Return the (x, y) coordinate for the center point of the cell that contains the specified text.  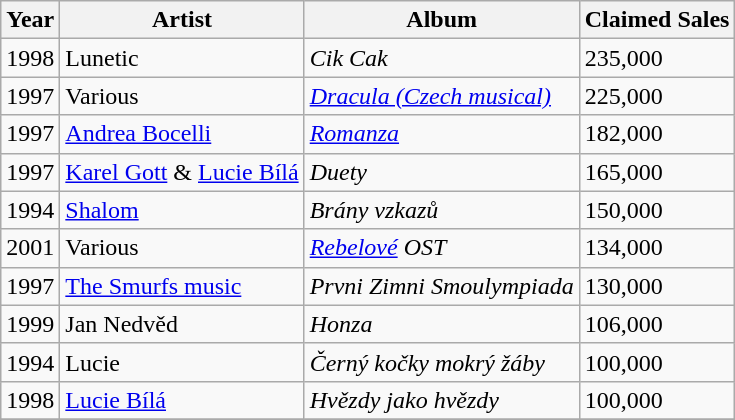
Shalom (182, 210)
Claimed Sales (657, 20)
225,000 (657, 96)
The Smurfs music (182, 286)
Cik Cak (442, 58)
134,000 (657, 248)
Jan Nedvěd (182, 324)
Brány vzkazů (442, 210)
Karel Gott & Lucie Bílá (182, 172)
Album (442, 20)
Dracula (Czech musical) (442, 96)
Romanza (442, 134)
Rebelové OST (442, 248)
150,000 (657, 210)
Duety (442, 172)
1999 (30, 324)
Prvni Zimni Smoulympiada (442, 286)
2001 (30, 248)
Černý kočky mokrý žáby (442, 362)
130,000 (657, 286)
235,000 (657, 58)
106,000 (657, 324)
182,000 (657, 134)
Lucie (182, 362)
Lucie Bílá (182, 400)
Hvězdy jako hvězdy (442, 400)
Honza (442, 324)
165,000 (657, 172)
Andrea Bocelli (182, 134)
Year (30, 20)
Artist (182, 20)
Lunetic (182, 58)
